Return the [x, y] coordinate for the center point of the cell that contains the specified text.  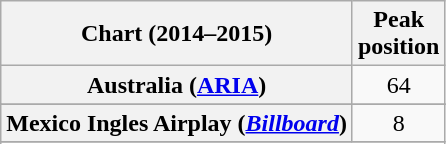
Chart (2014–2015) [177, 34]
Peakposition [398, 34]
Australia (ARIA) [177, 85]
Mexico Ingles Airplay (Billboard) [177, 123]
64 [398, 85]
8 [398, 123]
